Scan for the cell matching the given text and deliver its [x, y] coordinate at center. 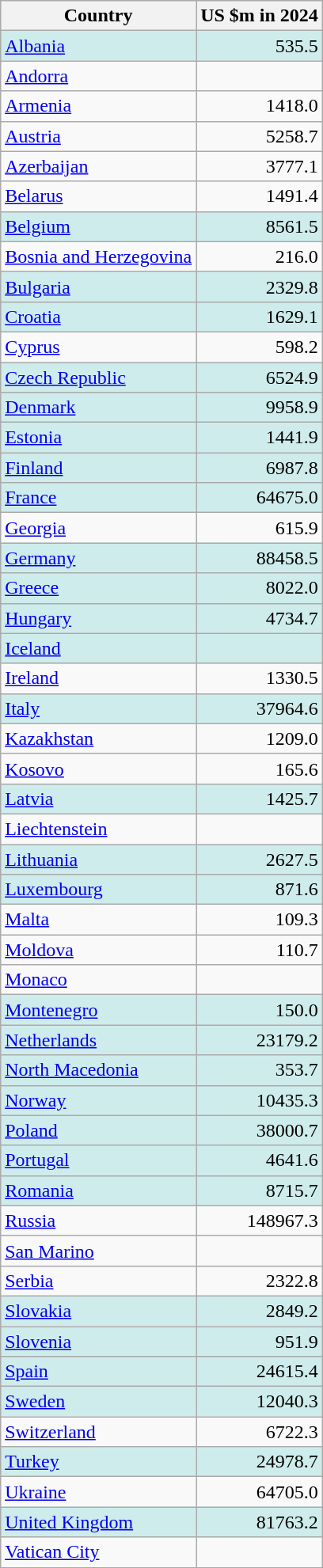
1330.5 [260, 678]
598.2 [260, 347]
110.7 [260, 950]
France [98, 498]
1441.9 [260, 438]
Iceland [98, 648]
2849.2 [260, 1311]
37964.6 [260, 708]
2627.5 [260, 859]
Albania [98, 46]
North Macedonia [98, 1070]
615.9 [260, 528]
1629.1 [260, 317]
Netherlands [98, 1040]
Liechtenstein [98, 829]
Kosovo [98, 769]
109.3 [260, 920]
6987.8 [260, 468]
Lithuania [98, 859]
Italy [98, 708]
8715.7 [260, 1190]
8561.5 [260, 226]
Slovakia [98, 1311]
4734.7 [260, 618]
San Marino [98, 1251]
6722.3 [260, 1432]
Serbia [98, 1281]
Austria [98, 136]
Moldova [98, 950]
Sweden [98, 1402]
Vatican City [98, 1552]
353.7 [260, 1070]
Czech Republic [98, 378]
Spain [98, 1372]
Ukraine [98, 1492]
Latvia [98, 799]
Belgium [98, 226]
Denmark [98, 408]
150.0 [260, 1010]
Bulgaria [98, 287]
Germany [98, 558]
38000.7 [260, 1130]
Estonia [98, 438]
Georgia [98, 528]
165.6 [260, 769]
Croatia [98, 317]
535.5 [260, 46]
Slovenia [98, 1342]
5258.7 [260, 136]
Poland [98, 1130]
4641.6 [260, 1160]
Russia [98, 1221]
23179.2 [260, 1040]
88458.5 [260, 558]
Greece [98, 588]
Portugal [98, 1160]
10435.3 [260, 1100]
Switzerland [98, 1432]
148967.3 [260, 1221]
3777.1 [260, 166]
Hungary [98, 618]
Monaco [98, 980]
Andorra [98, 76]
8022.0 [260, 588]
9958.9 [260, 408]
Turkey [98, 1462]
Country [98, 16]
Malta [98, 920]
6524.9 [260, 378]
Norway [98, 1100]
2322.8 [260, 1281]
2329.8 [260, 287]
1209.0 [260, 738]
1425.7 [260, 799]
Romania [98, 1190]
Armenia [98, 106]
871.6 [260, 890]
Azerbaijan [98, 166]
1491.4 [260, 196]
951.9 [260, 1342]
Belarus [98, 196]
Bosnia and Herzegovina [98, 256]
81763.2 [260, 1522]
1418.0 [260, 106]
Kazakhstan [98, 738]
Finland [98, 468]
Montenegro [98, 1010]
24615.4 [260, 1372]
12040.3 [260, 1402]
64705.0 [260, 1492]
Ireland [98, 678]
Luxembourg [98, 890]
64675.0 [260, 498]
United Kingdom [98, 1522]
Cyprus [98, 347]
24978.7 [260, 1462]
216.0 [260, 256]
US $m in 2024 [260, 16]
